Provide the [X, Y] coordinate of the cell's center where the given text is located.  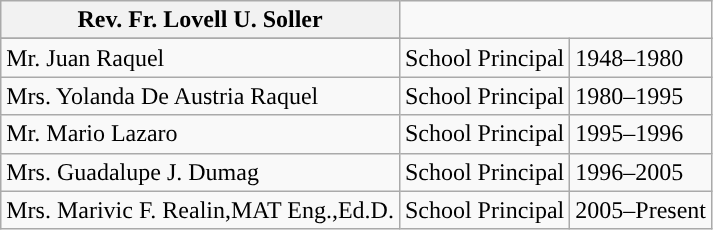
Mr. Juan Raquel [200, 58]
Mrs. Guadalupe J. Dumag [200, 172]
1948–1980 [641, 58]
Mr. Mario Lazaro [200, 134]
1980–1995 [641, 96]
Mrs. Marivic F. Realin,MAT Eng.,Ed.D. [200, 210]
Rev. Fr. Lovell U. Soller [200, 20]
1996–2005 [641, 172]
2005–Present [641, 210]
1995–1996 [641, 134]
Mrs. Yolanda De Austria Raquel [200, 96]
